Detect which cell encompasses the target text, then output its (X, Y) center coordinate. 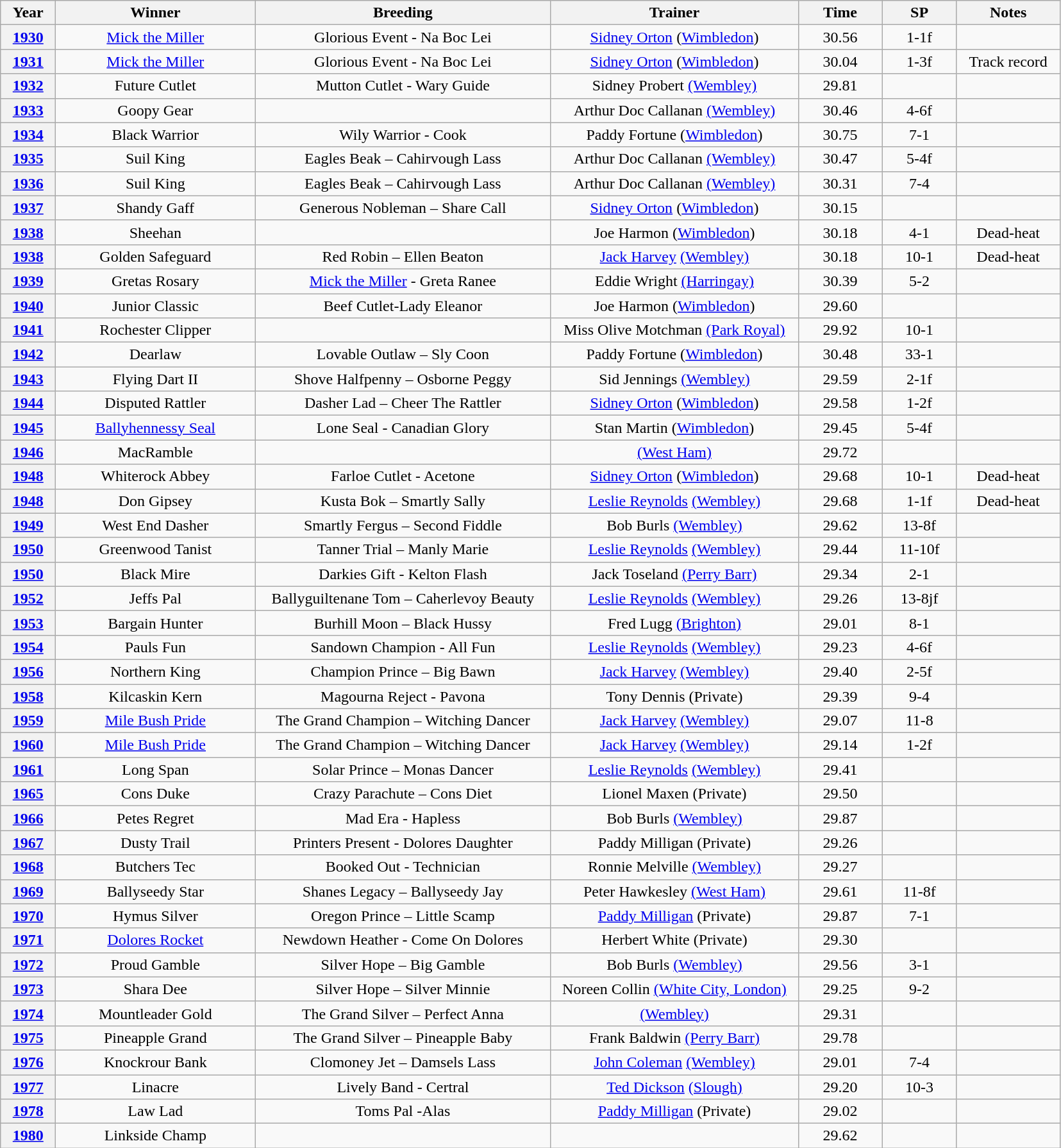
Shanes Legacy – Ballyseedy Jay (403, 891)
Hymus Silver (155, 916)
Burhill Moon – Black Hussy (403, 623)
30.15 (840, 208)
1937 (28, 208)
Breeding (403, 13)
Sheehan (155, 232)
(Wembley) (674, 1013)
Knockrour Bank (155, 1062)
Mutton Cutlet - Wary Guide (403, 86)
Crazy Parachute – Cons Diet (403, 794)
29.39 (840, 696)
Track record (1008, 62)
1939 (28, 281)
1932 (28, 86)
Herbert White (Private) (674, 940)
MacRamble (155, 452)
29.07 (840, 721)
Stan Martin (Wimbledon) (674, 428)
29.31 (840, 1013)
1941 (28, 330)
1-3f (919, 62)
30.48 (840, 355)
1946 (28, 452)
Proud Gamble (155, 965)
29.27 (840, 867)
1945 (28, 428)
29.45 (840, 428)
1940 (28, 306)
Junior Classic (155, 306)
1975 (28, 1038)
Cons Duke (155, 794)
Don Gipsey (155, 501)
29.81 (840, 86)
9-4 (919, 696)
1953 (28, 623)
29.61 (840, 891)
1967 (28, 843)
Dusty Trail (155, 843)
30.75 (840, 135)
Trainer (674, 13)
1949 (28, 525)
Jeffs Pal (155, 598)
29.20 (840, 1087)
Lone Seal - Canadian Glory (403, 428)
29.02 (840, 1111)
30.31 (840, 183)
1978 (28, 1111)
Kusta Bok – Smartly Sally (403, 501)
Kilcaskin Kern (155, 696)
30.56 (840, 37)
1952 (28, 598)
30.47 (840, 159)
9-2 (919, 989)
Magourna Reject - Pavona (403, 696)
The Grand Silver – Pineapple Baby (403, 1038)
29.59 (840, 379)
Champion Prince – Big Bawn (403, 671)
11-8 (919, 721)
1965 (28, 794)
Wily Warrior - Cook (403, 135)
Gretas Rosary (155, 281)
Noreen Collin (White City, London) (674, 989)
1954 (28, 647)
Linacre (155, 1087)
Beef Cutlet-Lady Eleanor (403, 306)
2-1f (919, 379)
Dearlaw (155, 355)
Goopy Gear (155, 110)
11-10f (919, 550)
Silver Hope – Silver Minnie (403, 989)
Petes Regret (155, 818)
Farloe Cutlet - Acetone (403, 477)
10-3 (919, 1087)
29.44 (840, 550)
Generous Nobleman – Share Call (403, 208)
Lovable Outlaw – Sly Coon (403, 355)
Black Mire (155, 574)
29.50 (840, 794)
1958 (28, 696)
Flying Dart II (155, 379)
30.46 (840, 110)
1931 (28, 62)
Booked Out - Technician (403, 867)
Frank Baldwin (Perry Barr) (674, 1038)
Time (840, 13)
1961 (28, 770)
Northern King (155, 671)
Rochester Clipper (155, 330)
1930 (28, 37)
1969 (28, 891)
3-1 (919, 965)
1980 (28, 1136)
Clomoney Jet – Damsels Lass (403, 1062)
Linkside Champ (155, 1136)
30.04 (840, 62)
Newdown Heather - Come On Dolores (403, 940)
1935 (28, 159)
1959 (28, 721)
1936 (28, 183)
Black Warrior (155, 135)
29.25 (840, 989)
Winner (155, 13)
Bargain Hunter (155, 623)
Silver Hope – Big Gamble (403, 965)
1960 (28, 745)
Butchers Tec (155, 867)
Ballyseedy Star (155, 891)
29.34 (840, 574)
1972 (28, 965)
Greenwood Tanist (155, 550)
1966 (28, 818)
Dolores Rocket (155, 940)
29.56 (840, 965)
Printers Present - Dolores Daughter (403, 843)
Pineapple Grand (155, 1038)
13-8f (919, 525)
1974 (28, 1013)
29.78 (840, 1038)
29.72 (840, 452)
Future Cutlet (155, 86)
Long Span (155, 770)
Darkies Gift - Kelton Flash (403, 574)
Dasher Lad – Cheer The Rattler (403, 403)
Lionel Maxen (Private) (674, 794)
11-8f (919, 891)
2-5f (919, 671)
Pauls Fun (155, 647)
(West Ham) (674, 452)
Oregon Prince – Little Scamp (403, 916)
30.39 (840, 281)
Miss Olive Motchman (Park Royal) (674, 330)
13-8jf (919, 598)
Shandy Gaff (155, 208)
1933 (28, 110)
Ronnie Melville (Wembley) (674, 867)
Solar Prince – Monas Dancer (403, 770)
Year (28, 13)
1971 (28, 940)
Peter Hawkesley (West Ham) (674, 891)
Notes (1008, 13)
Disputed Rattler (155, 403)
Sidney Probert (Wembley) (674, 86)
John Coleman (Wembley) (674, 1062)
Ted Dickson (Slough) (674, 1087)
Shove Halfpenny – Osborne Peggy (403, 379)
Ballyguiltenane Tom – Caherlevoy Beauty (403, 598)
The Grand Silver – Perfect Anna (403, 1013)
Jack Toseland (Perry Barr) (674, 574)
29.92 (840, 330)
SP (919, 13)
29.14 (840, 745)
Fred Lugg (Brighton) (674, 623)
29.58 (840, 403)
Sid Jennings (Wembley) (674, 379)
West End Dasher (155, 525)
Sandown Champion - All Fun (403, 647)
1942 (28, 355)
1944 (28, 403)
1956 (28, 671)
1943 (28, 379)
Law Lad (155, 1111)
5-2 (919, 281)
Smartly Fergus – Second Fiddle (403, 525)
29.23 (840, 647)
33-1 (919, 355)
Toms Pal -Alas (403, 1111)
8-1 (919, 623)
1973 (28, 989)
1934 (28, 135)
29.40 (840, 671)
29.30 (840, 940)
1970 (28, 916)
2-1 (919, 574)
1976 (28, 1062)
Mick the Miller - Greta Ranee (403, 281)
Mad Era - Hapless (403, 818)
Lively Band - Certral (403, 1087)
Tanner Trial – Manly Marie (403, 550)
Shara Dee (155, 989)
Mountleader Gold (155, 1013)
1968 (28, 867)
Golden Safeguard (155, 257)
Whiterock Abbey (155, 477)
1977 (28, 1087)
Ballyhennessy Seal (155, 428)
29.41 (840, 770)
Tony Dennis (Private) (674, 696)
Eddie Wright (Harringay) (674, 281)
Red Robin – Ellen Beaton (403, 257)
29.60 (840, 306)
4-1 (919, 232)
